Return [X, Y] of the center of cell containing provided text 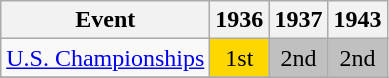
1943 [358, 20]
1st [240, 58]
Event [106, 20]
U.S. Championships [106, 58]
1936 [240, 20]
1937 [298, 20]
